Return (x, y) of the center of cell containing provided text 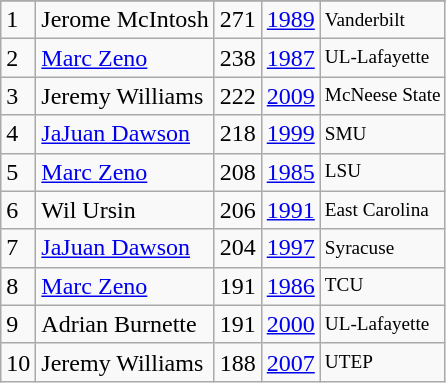
UTEP (382, 362)
LSU (382, 172)
1985 (290, 172)
10 (18, 362)
Vanderbilt (382, 20)
Jerome McIntosh (125, 20)
9 (18, 324)
5 (18, 172)
1989 (290, 20)
188 (238, 362)
8 (18, 286)
SMU (382, 134)
TCU (382, 286)
238 (238, 58)
Wil Ursin (125, 210)
McNeese State (382, 96)
1999 (290, 134)
2000 (290, 324)
3 (18, 96)
East Carolina (382, 210)
6 (18, 210)
204 (238, 248)
1 (18, 20)
1986 (290, 286)
Adrian Burnette (125, 324)
2009 (290, 96)
4 (18, 134)
Syracuse (382, 248)
206 (238, 210)
208 (238, 172)
1997 (290, 248)
1991 (290, 210)
2 (18, 58)
271 (238, 20)
7 (18, 248)
218 (238, 134)
222 (238, 96)
1987 (290, 58)
2007 (290, 362)
